Search for the cell housing the specified text and yield its [x, y] center coordinate. 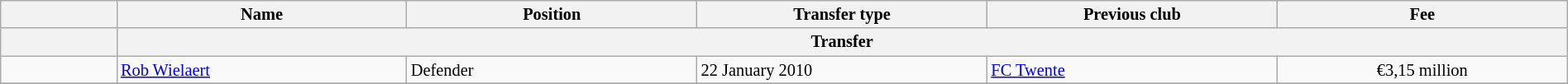
Transfer type [842, 14]
€3,15 million [1422, 70]
22 January 2010 [842, 70]
Defender [552, 70]
Fee [1422, 14]
Rob Wielaert [261, 70]
Position [552, 14]
FC Twente [1133, 70]
Name [261, 14]
Previous club [1133, 14]
Transfer [842, 42]
